Pinpoint the cell where the given text exists, returning its (X, Y) midpoint coordinate. 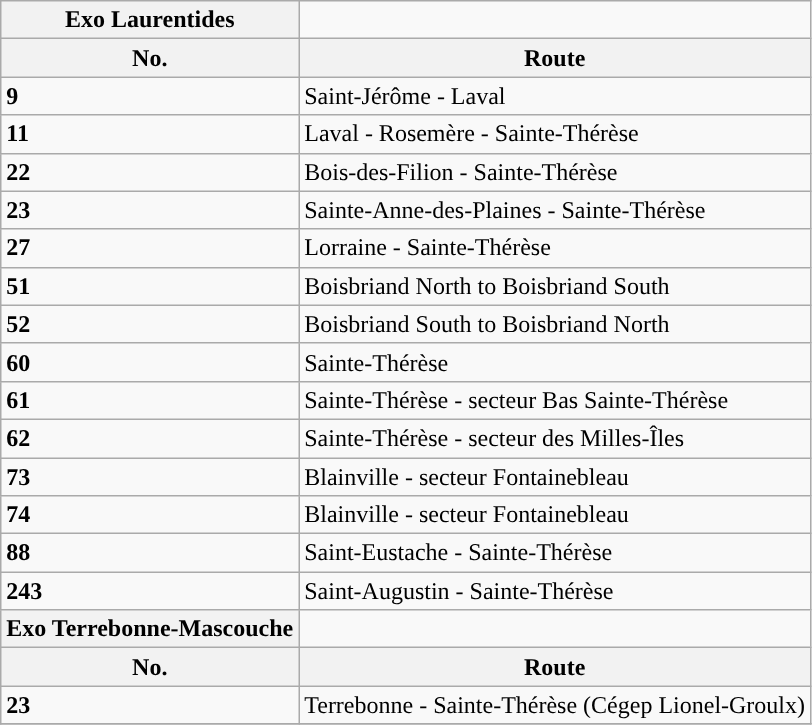
62 (150, 438)
60 (150, 362)
27 (150, 248)
Saint-Jérôme - Laval (555, 96)
Laval - Rosemère - Sainte-Thérèse (555, 134)
11 (150, 134)
Boisbriand North to Boisbriand South (555, 286)
Exo Laurentides (150, 20)
Saint-Augustin - Sainte-Thérèse (555, 591)
9 (150, 96)
Sainte-Thérèse (555, 362)
Sainte-Thérèse - secteur des Milles-Îles (555, 438)
22 (150, 172)
Bois-des-Filion - Sainte-Thérèse (555, 172)
88 (150, 553)
52 (150, 324)
Lorraine - Sainte-Thérèse (555, 248)
61 (150, 400)
Sainte-Thérèse - secteur Bas Sainte-Thérèse (555, 400)
243 (150, 591)
Exo Terrebonne-Mascouche (150, 629)
Boisbriand South to Boisbriand North (555, 324)
Saint-Eustache - Sainte-Thérèse (555, 553)
51 (150, 286)
Terrebonne - Sainte-Thérèse (Cégep Lionel-Groulx) (555, 705)
Sainte-Anne-des-Plaines - Sainte-Thérèse (555, 210)
74 (150, 515)
73 (150, 477)
